Determine the [X, Y] coordinate at the center of the cell enclosing the given text.  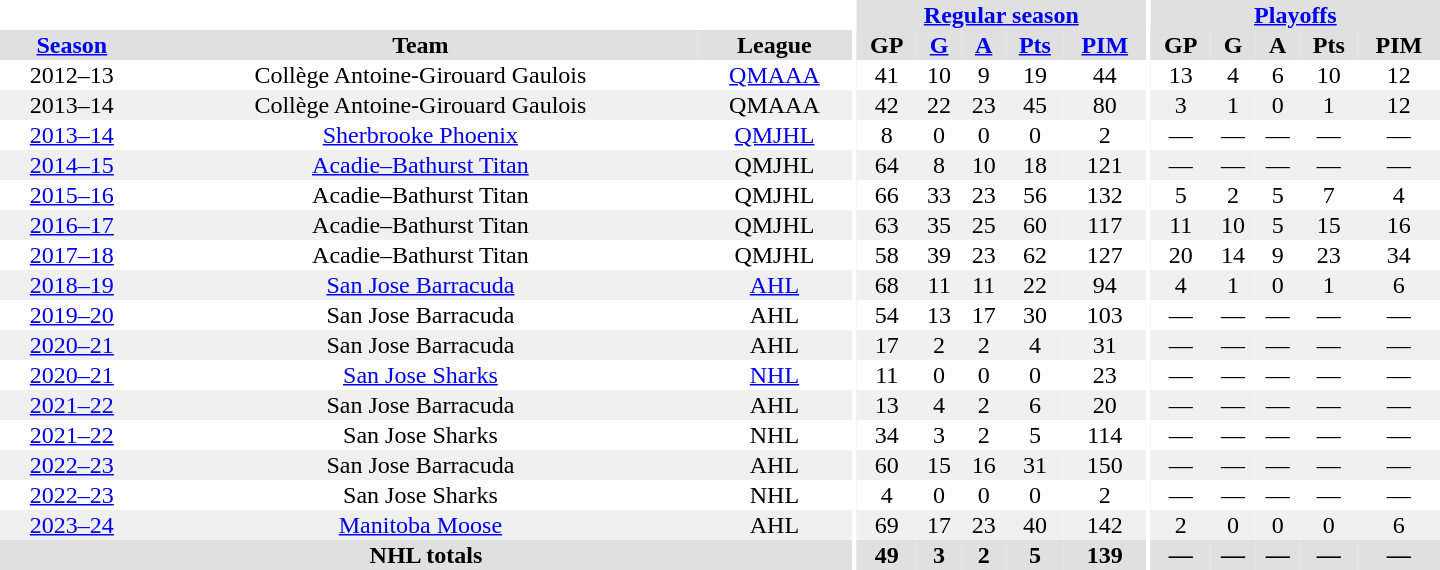
56 [1035, 195]
69 [887, 525]
2018–19 [72, 285]
Manitoba Moose [420, 525]
94 [1105, 285]
14 [1234, 255]
63 [887, 225]
54 [887, 315]
7 [1329, 195]
45 [1035, 105]
2017–18 [72, 255]
30 [1035, 315]
41 [887, 75]
25 [984, 225]
Season [72, 45]
66 [887, 195]
142 [1105, 525]
39 [940, 255]
33 [940, 195]
2012–13 [72, 75]
2023–24 [72, 525]
40 [1035, 525]
80 [1105, 105]
103 [1105, 315]
62 [1035, 255]
19 [1035, 75]
Playoffs [1296, 15]
127 [1105, 255]
44 [1105, 75]
132 [1105, 195]
49 [887, 555]
114 [1105, 435]
42 [887, 105]
18 [1035, 165]
NHL totals [426, 555]
2019–20 [72, 315]
139 [1105, 555]
Regular season [1002, 15]
2015–16 [72, 195]
Sherbrooke Phoenix [420, 135]
64 [887, 165]
2014–15 [72, 165]
2016–17 [72, 225]
58 [887, 255]
68 [887, 285]
Team [420, 45]
121 [1105, 165]
League [774, 45]
117 [1105, 225]
35 [940, 225]
150 [1105, 465]
